Find where the given text appears and provide that cell's center as [x, y] coordinate. 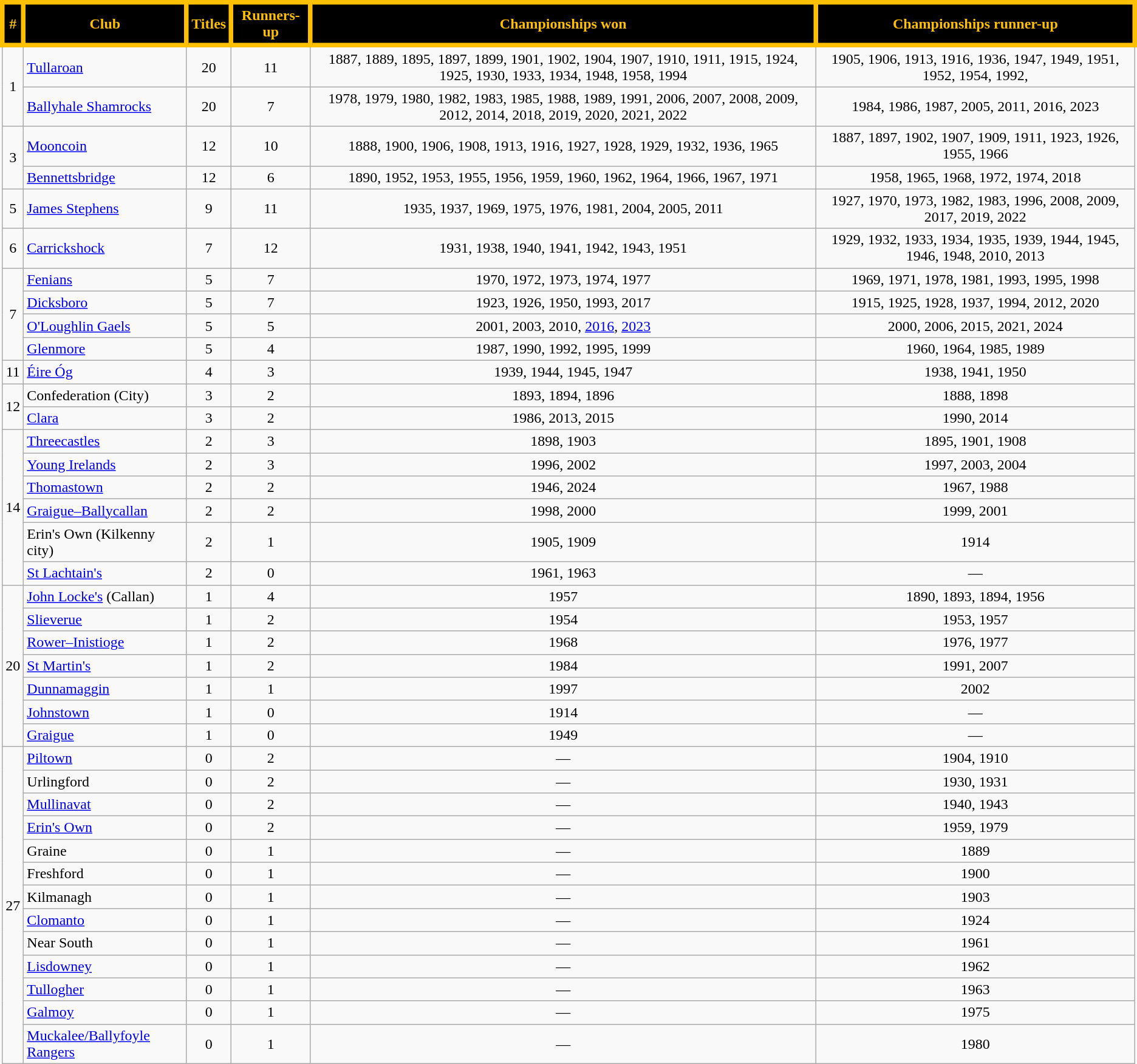
1997, 2003, 2004 [975, 465]
1990, 2014 [975, 418]
1935, 1937, 1969, 1975, 1976, 1981, 2004, 2005, 2011 [564, 209]
1900 [975, 874]
Johnstown [105, 712]
1961, 1963 [564, 573]
1940, 1943 [975, 805]
1887, 1889, 1895, 1897, 1899, 1901, 1902, 1904, 1907, 1910, 1911, 1915, 1924, 1925, 1930, 1933, 1934, 1948, 1958, 1994 [564, 66]
1924 [975, 920]
Piltown [105, 758]
1959, 1979 [975, 828]
27 [13, 905]
Galmoy [105, 1012]
Clara [105, 418]
9 [209, 209]
1980 [975, 1043]
1905, 1909 [564, 542]
Carrickshock [105, 248]
Dunnamaggin [105, 689]
Rower–Inistioge [105, 643]
1999, 2001 [975, 511]
1888, 1898 [975, 395]
1961 [975, 943]
Titles [209, 24]
1986, 2013, 2015 [564, 418]
1930, 1931 [975, 782]
1960, 1964, 1985, 1989 [975, 349]
Bennettsbridge [105, 177]
1963 [975, 989]
James Stephens [105, 209]
1962 [975, 966]
1923, 1926, 1950, 1993, 2017 [564, 302]
Erin's Own (Kilkenny city) [105, 542]
Tullaroan [105, 66]
St Lachtain's [105, 573]
Éire Óg [105, 372]
1890, 1893, 1894, 1956 [975, 596]
Dicksboro [105, 302]
Confederation (City) [105, 395]
Graine [105, 851]
1938, 1941, 1950 [975, 372]
Tullogher [105, 989]
1975 [975, 1012]
Runners-up [271, 24]
1978, 1979, 1980, 1982, 1983, 1985, 1988, 1989, 1991, 2006, 2007, 2008, 2009, 2012, 2014, 2018, 2019, 2020, 2021, 2022 [564, 107]
1969, 1971, 1978, 1981, 1993, 1995, 1998 [975, 279]
1895, 1901, 1908 [975, 442]
1939, 1944, 1945, 1947 [564, 372]
Lisdowney [105, 966]
1957 [564, 596]
Club [105, 24]
1903 [975, 897]
1890, 1952, 1953, 1955, 1956, 1959, 1960, 1962, 1964, 1966, 1967, 1971 [564, 177]
1946, 2024 [564, 488]
1949 [564, 735]
1953, 1957 [975, 619]
1996, 2002 [564, 465]
1967, 1988 [975, 488]
Championships won [564, 24]
1904, 1910 [975, 758]
1987, 1990, 1992, 1995, 1999 [564, 349]
1898, 1903 [564, 442]
# [13, 24]
Kilmanagh [105, 897]
Thomastown [105, 488]
Glenmore [105, 349]
Threecastles [105, 442]
1976, 1977 [975, 643]
1905, 1906, 1913, 1916, 1936, 1947, 1949, 1951, 1952, 1954, 1992, [975, 66]
1984, 1986, 1987, 2005, 2011, 2016, 2023 [975, 107]
1889 [975, 851]
St Martin's [105, 666]
1888, 1900, 1906, 1908, 1913, 1916, 1927, 1928, 1929, 1932, 1936, 1965 [564, 146]
1997 [564, 689]
14 [13, 508]
Urlingford [105, 782]
1927, 1970, 1973, 1982, 1983, 1996, 2008, 2009, 2017, 2019, 2022 [975, 209]
Young Irelands [105, 465]
O'Loughlin Gaels [105, 326]
Clomanto [105, 920]
1915, 1925, 1928, 1937, 1994, 2012, 2020 [975, 302]
1954 [564, 619]
1931, 1938, 1940, 1941, 1942, 1943, 1951 [564, 248]
Mooncoin [105, 146]
Championships runner-up [975, 24]
2001, 2003, 2010, 2016, 2023 [564, 326]
Graigue [105, 735]
Graigue–Ballycallan [105, 511]
1984 [564, 666]
1968 [564, 643]
10 [271, 146]
1893, 1894, 1896 [564, 395]
Near South [105, 943]
John Locke's (Callan) [105, 596]
Ballyhale Shamrocks [105, 107]
1970, 1972, 1973, 1974, 1977 [564, 279]
Muckalee/Ballyfoyle Rangers [105, 1043]
Erin's Own [105, 828]
Mullinavat [105, 805]
Freshford [105, 874]
Slieverue [105, 619]
1929, 1932, 1933, 1934, 1935, 1939, 1944, 1945, 1946, 1948, 2010, 2013 [975, 248]
2000, 2006, 2015, 2021, 2024 [975, 326]
1958, 1965, 1968, 1972, 1974, 2018 [975, 177]
1998, 2000 [564, 511]
Fenians [105, 279]
1887, 1897, 1902, 1907, 1909, 1911, 1923, 1926, 1955, 1966 [975, 146]
1991, 2007 [975, 666]
2002 [975, 689]
